Return the (x, y) coordinate for the center point of the cell that contains the specified text.  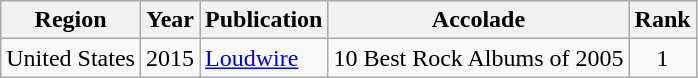
Region (71, 20)
Rank (662, 20)
Year (170, 20)
Publication (264, 20)
1 (662, 58)
United States (71, 58)
Accolade (478, 20)
2015 (170, 58)
Loudwire (264, 58)
10 Best Rock Albums of 2005 (478, 58)
